For the text-containing cell, return its midpoint in [X, Y] coordinate format. 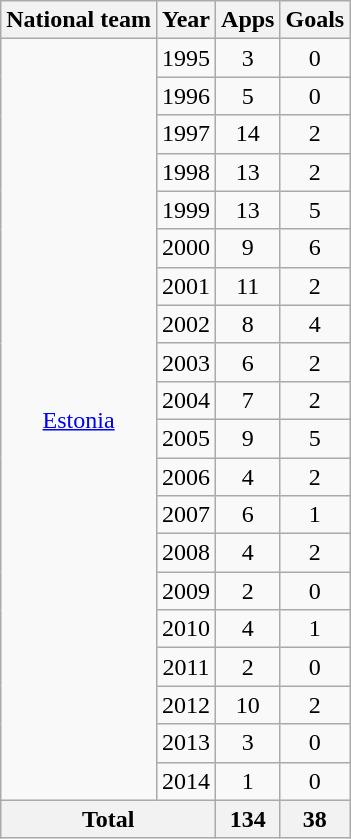
1995 [186, 58]
Apps [248, 20]
Total [108, 819]
2012 [186, 705]
Year [186, 20]
2005 [186, 438]
2003 [186, 362]
10 [248, 705]
1999 [186, 210]
National team [79, 20]
2004 [186, 400]
11 [248, 286]
1996 [186, 96]
134 [248, 819]
2006 [186, 477]
2011 [186, 667]
2010 [186, 629]
38 [315, 819]
14 [248, 134]
2013 [186, 743]
2009 [186, 591]
2008 [186, 553]
8 [248, 324]
2014 [186, 781]
2001 [186, 286]
Estonia [79, 420]
Goals [315, 20]
1998 [186, 172]
7 [248, 400]
2007 [186, 515]
2002 [186, 324]
1997 [186, 134]
2000 [186, 248]
